Provide the (x, y) coordinate of the cell's center where the given text is located.  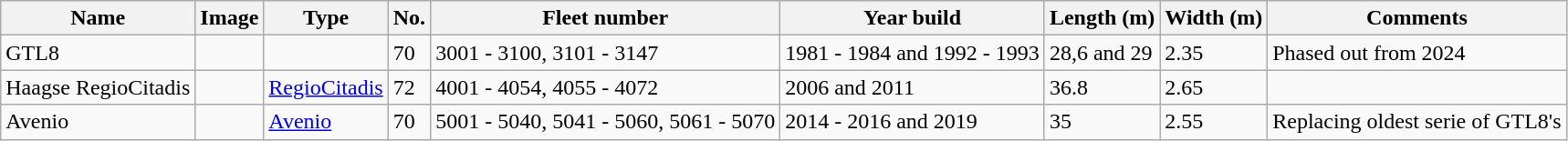
RegioCitadis (326, 87)
Width (m) (1214, 18)
3001 - 3100, 3101 - 3147 (606, 53)
2014 - 2016 and 2019 (913, 122)
2.55 (1214, 122)
5001 - 5040, 5041 - 5060, 5061 - 5070 (606, 122)
Length (m) (1102, 18)
4001 - 4054, 4055 - 4072 (606, 87)
Name (99, 18)
2006 and 2011 (913, 87)
Year build (913, 18)
Type (326, 18)
2.65 (1214, 87)
Replacing oldest serie of GTL8's (1416, 122)
Fleet number (606, 18)
GTL8 (99, 53)
Phased out from 2024 (1416, 53)
72 (409, 87)
28,6 and 29 (1102, 53)
1981 - 1984 and 1992 - 1993 (913, 53)
36.8 (1102, 87)
2.35 (1214, 53)
Image (230, 18)
35 (1102, 122)
No. (409, 18)
Haagse RegioCitadis (99, 87)
Comments (1416, 18)
